Capture the cell that displays the provided text and extract its (x, y) central coordinate. 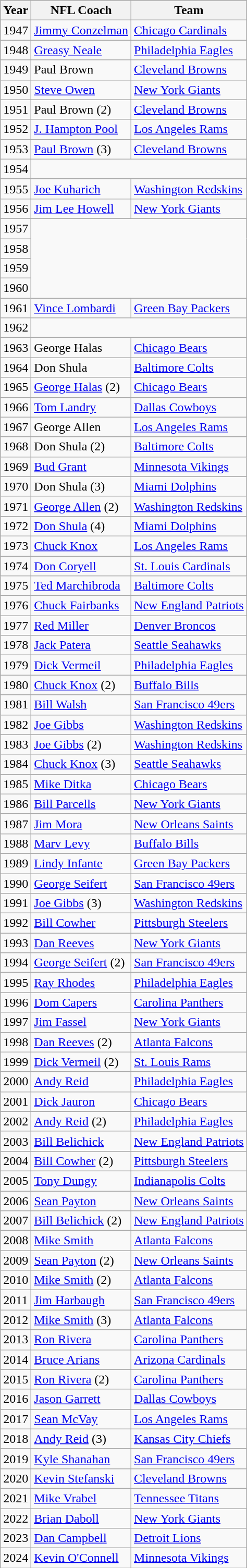
Paul Brown (81, 70)
1947 (16, 30)
George Seifert (81, 884)
Bill Cowher (81, 923)
George Allen (81, 427)
Ron Rivera (81, 1340)
1973 (16, 546)
Arizona Cardinals (189, 1359)
Bud Grant (81, 467)
1954 (16, 169)
George Halas (2) (81, 387)
2024 (16, 1558)
Chicago Cardinals (189, 30)
2003 (16, 1141)
2021 (16, 1498)
Bruce Arians (81, 1359)
Don Shula (2) (81, 447)
1972 (16, 526)
Bill Belichick (2) (81, 1221)
Jimmy Conzelman (81, 30)
Paul Brown (2) (81, 109)
1952 (16, 129)
Jack Patera (81, 645)
St. Louis Cardinals (189, 566)
1998 (16, 1042)
Dick Jauron (81, 1101)
2018 (16, 1439)
2012 (16, 1320)
Mike Smith (2) (81, 1280)
Dan Reeves (2) (81, 1042)
1969 (16, 467)
1985 (16, 784)
1953 (16, 149)
Dan Reeves (81, 943)
2010 (16, 1280)
1987 (16, 824)
Mike Smith (3) (81, 1320)
Greasy Neale (81, 50)
1966 (16, 407)
Dick Vermeil (81, 665)
2001 (16, 1101)
1956 (16, 209)
1979 (16, 665)
Dick Vermeil (2) (81, 1062)
Sean McVay (81, 1419)
1963 (16, 348)
Mike Smith (81, 1241)
2006 (16, 1200)
Vince Lombardi (81, 308)
Lindy Infante (81, 863)
Tony Dungy (81, 1181)
1993 (16, 943)
1950 (16, 90)
2007 (16, 1221)
Joe Kuharich (81, 189)
Kansas City Chiefs (189, 1439)
2000 (16, 1082)
1983 (16, 744)
Tom Landry (81, 407)
Don Coryell (81, 566)
2013 (16, 1340)
Year (16, 10)
Don Shula (81, 367)
Joe Gibbs (3) (81, 903)
1994 (16, 963)
Chuck Knox (3) (81, 764)
2019 (16, 1459)
Jim Harbaugh (81, 1300)
1992 (16, 923)
1974 (16, 566)
Tennessee Titans (189, 1498)
Joe Gibbs (81, 725)
Bill Walsh (81, 705)
Red Miller (81, 626)
Don Shula (3) (81, 486)
2008 (16, 1241)
Chuck Knox (81, 546)
NFL Coach (81, 10)
Bill Belichick (81, 1141)
Brian Daboll (81, 1518)
Mike Ditka (81, 784)
Detroit Lions (189, 1538)
Andy Reid (2) (81, 1121)
2022 (16, 1518)
Jim Mora (81, 824)
2002 (16, 1121)
1977 (16, 626)
1984 (16, 764)
St. Louis Rams (189, 1062)
2009 (16, 1260)
Ray Rhodes (81, 983)
1961 (16, 308)
1981 (16, 705)
1997 (16, 1022)
1999 (16, 1062)
1982 (16, 725)
1980 (16, 685)
Dan Campbell (81, 1538)
George Halas (81, 348)
1968 (16, 447)
Sean Payton (81, 1200)
Indianapolis Colts (189, 1181)
1964 (16, 367)
Don Shula (4) (81, 526)
Kevin Stefanski (81, 1478)
1976 (16, 606)
1948 (16, 50)
2004 (16, 1161)
Denver Broncos (189, 626)
2017 (16, 1419)
1960 (16, 288)
J. Hampton Pool (81, 129)
Jim Fassel (81, 1022)
2023 (16, 1538)
Steve Owen (81, 90)
Ted Marchibroda (81, 586)
Andy Reid (81, 1082)
Jason Garrett (81, 1399)
1970 (16, 486)
George Seifert (2) (81, 963)
Kyle Shanahan (81, 1459)
Andy Reid (3) (81, 1439)
Jim Lee Howell (81, 209)
2015 (16, 1379)
1949 (16, 70)
Mike Vrabel (81, 1498)
Bill Cowher (2) (81, 1161)
1989 (16, 863)
1975 (16, 586)
2011 (16, 1300)
Ron Rivera (2) (81, 1379)
1986 (16, 804)
Joe Gibbs (2) (81, 744)
1957 (16, 228)
Dom Capers (81, 1002)
1971 (16, 506)
Kevin O'Connell (81, 1558)
1951 (16, 109)
1967 (16, 427)
Chuck Fairbanks (81, 606)
2020 (16, 1478)
2014 (16, 1359)
1955 (16, 189)
1958 (16, 249)
1965 (16, 387)
George Allen (2) (81, 506)
Marv Levy (81, 843)
2005 (16, 1181)
1978 (16, 645)
Sean Payton (2) (81, 1260)
Paul Brown (3) (81, 149)
1959 (16, 268)
1996 (16, 1002)
1991 (16, 903)
1988 (16, 843)
Team (189, 10)
1990 (16, 884)
1995 (16, 983)
Chuck Knox (2) (81, 685)
1962 (16, 328)
Bill Parcells (81, 804)
2016 (16, 1399)
